Detect which cell encompasses the target text, then output its (X, Y) center coordinate. 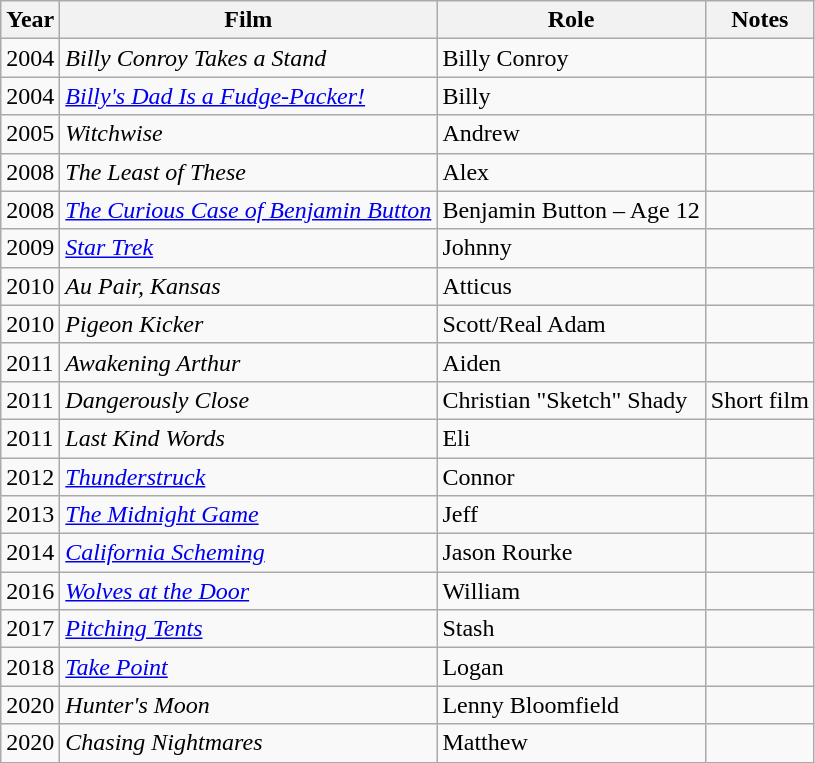
Jason Rourke (571, 553)
2017 (30, 629)
Dangerously Close (248, 400)
Star Trek (248, 248)
2014 (30, 553)
Eli (571, 438)
Short film (760, 400)
Wolves at the Door (248, 591)
California Scheming (248, 553)
Au Pair, Kansas (248, 286)
The Least of These (248, 172)
2018 (30, 667)
2013 (30, 515)
Pigeon Kicker (248, 324)
2012 (30, 477)
Scott/Real Adam (571, 324)
Pitching Tents (248, 629)
The Midnight Game (248, 515)
Logan (571, 667)
Thunderstruck (248, 477)
William (571, 591)
Matthew (571, 743)
Notes (760, 20)
Billy Conroy (571, 58)
2016 (30, 591)
Benjamin Button – Age 12 (571, 210)
Aiden (571, 362)
Christian "Sketch" Shady (571, 400)
Billy Conroy Takes a Stand (248, 58)
Awakening Arthur (248, 362)
Billy's Dad Is a Fudge-Packer! (248, 96)
Year (30, 20)
The Curious Case of Benjamin Button (248, 210)
Last Kind Words (248, 438)
Lenny Bloomfield (571, 705)
Chasing Nightmares (248, 743)
Role (571, 20)
Hunter's Moon (248, 705)
2009 (30, 248)
Take Point (248, 667)
Billy (571, 96)
Atticus (571, 286)
Stash (571, 629)
Alex (571, 172)
Jeff (571, 515)
Film (248, 20)
Witchwise (248, 134)
Connor (571, 477)
Johnny (571, 248)
2005 (30, 134)
Andrew (571, 134)
